Determine the [X, Y] coordinate at the center of the cell enclosing the given text.  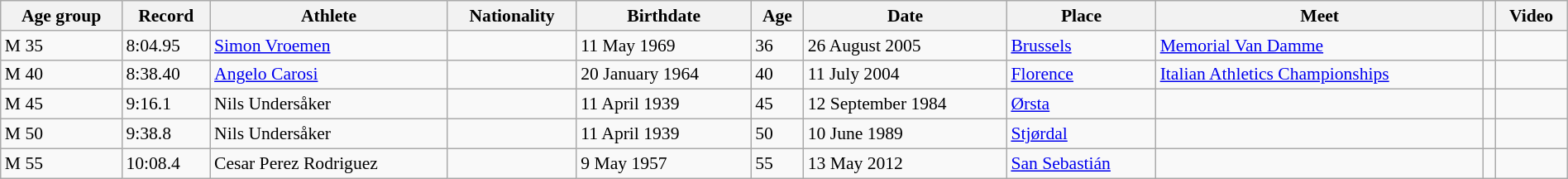
Simon Vroemen [329, 46]
Stjørdal [1081, 134]
10 June 1989 [906, 134]
8:38.40 [165, 75]
Birthdate [663, 16]
Place [1081, 16]
Record [165, 16]
Meet [1320, 16]
45 [777, 104]
Video [1532, 16]
11 July 2004 [906, 75]
M 40 [61, 75]
Ørsta [1081, 104]
9:16.1 [165, 104]
Date [906, 16]
55 [777, 163]
Brussels [1081, 46]
Age group [61, 16]
M 35 [61, 46]
Nationality [512, 16]
Athlete [329, 16]
M 45 [61, 104]
9 May 1957 [663, 163]
9:38.8 [165, 134]
40 [777, 75]
Memorial Van Damme [1320, 46]
Florence [1081, 75]
26 August 2005 [906, 46]
Angelo Carosi [329, 75]
11 May 1969 [663, 46]
M 55 [61, 163]
12 September 1984 [906, 104]
Cesar Perez Rodriguez [329, 163]
M 50 [61, 134]
50 [777, 134]
20 January 1964 [663, 75]
Italian Athletics Championships [1320, 75]
8:04.95 [165, 46]
36 [777, 46]
Age [777, 16]
13 May 2012 [906, 163]
San Sebastián [1081, 163]
10:08.4 [165, 163]
